For the text-containing cell, return its midpoint in (X, Y) coordinate format. 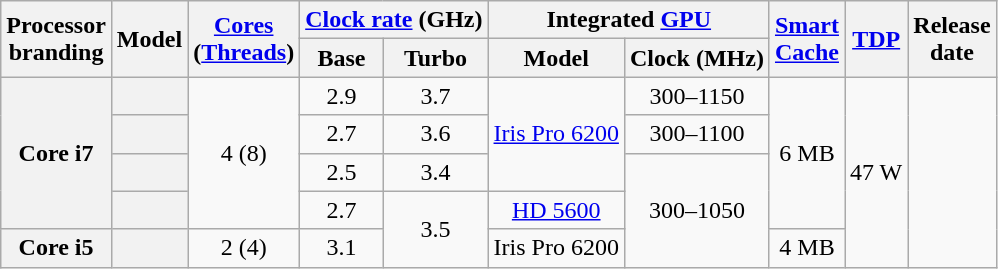
Base (342, 58)
2.5 (342, 172)
3.1 (342, 248)
TDP (876, 39)
3.4 (436, 172)
Clock (MHz) (696, 58)
2.9 (342, 96)
Integrated GPU (628, 20)
300–1100 (696, 134)
4 (8) (244, 153)
47 W (876, 172)
Cores(Threads) (244, 39)
6 MB (806, 153)
Turbo (436, 58)
HD 5600 (556, 210)
3.7 (436, 96)
3.6 (436, 134)
Core i7 (56, 153)
4 MB (806, 248)
3.5 (436, 229)
Processorbranding (56, 39)
300–1050 (696, 210)
Core i5 (56, 248)
SmartCache (806, 39)
Releasedate (952, 39)
300–1150 (696, 96)
Clock rate (GHz) (394, 20)
2 (4) (244, 248)
